Identify which cell holds the provided text, then report its (x, y) central coordinate. 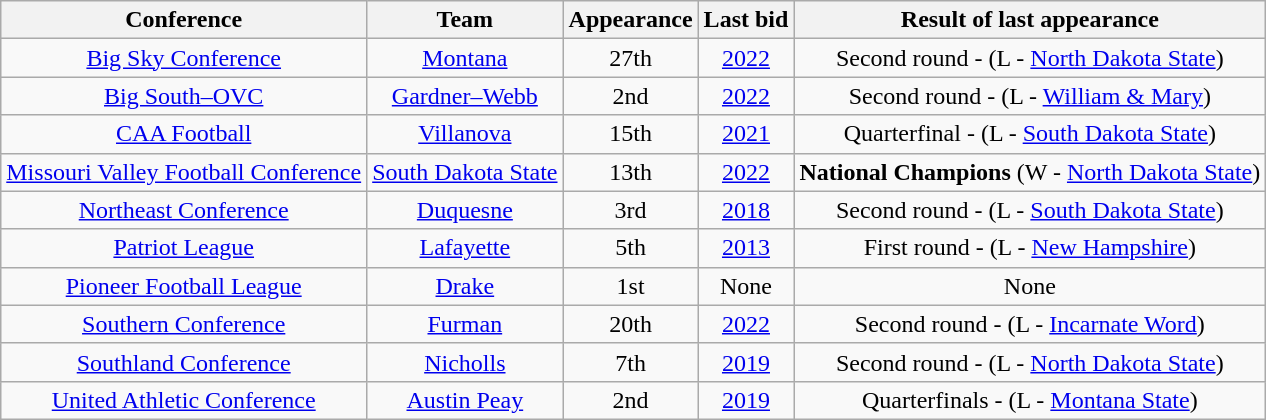
2021 (746, 134)
Conference (184, 20)
27th (630, 58)
Northeast Conference (184, 210)
Lafayette (465, 248)
Result of last appearance (1030, 20)
1st (630, 286)
First round - (L - New Hampshire) (1030, 248)
Duquesne (465, 210)
Second round - (L - Incarnate Word) (1030, 324)
National Champions (W - North Dakota State) (1030, 172)
United Athletic Conference (184, 400)
Missouri Valley Football Conference (184, 172)
Austin Peay (465, 400)
Big Sky Conference (184, 58)
Villanova (465, 134)
Drake (465, 286)
Gardner–Webb (465, 96)
Southland Conference (184, 362)
Second round - (L - William & Mary) (1030, 96)
Southern Conference (184, 324)
CAA Football (184, 134)
Montana (465, 58)
Quarterfinal - (L - South Dakota State) (1030, 134)
Big South–OVC (184, 96)
3rd (630, 210)
South Dakota State (465, 172)
15th (630, 134)
Furman (465, 324)
2018 (746, 210)
Nicholls (465, 362)
Appearance (630, 20)
Second round - (L - South Dakota State) (1030, 210)
Patriot League (184, 248)
7th (630, 362)
13th (630, 172)
Quarterfinals - (L - Montana State) (1030, 400)
Last bid (746, 20)
5th (630, 248)
2013 (746, 248)
Pioneer Football League (184, 286)
20th (630, 324)
Team (465, 20)
